Scan for the cell matching the given text and deliver its (x, y) coordinate at center. 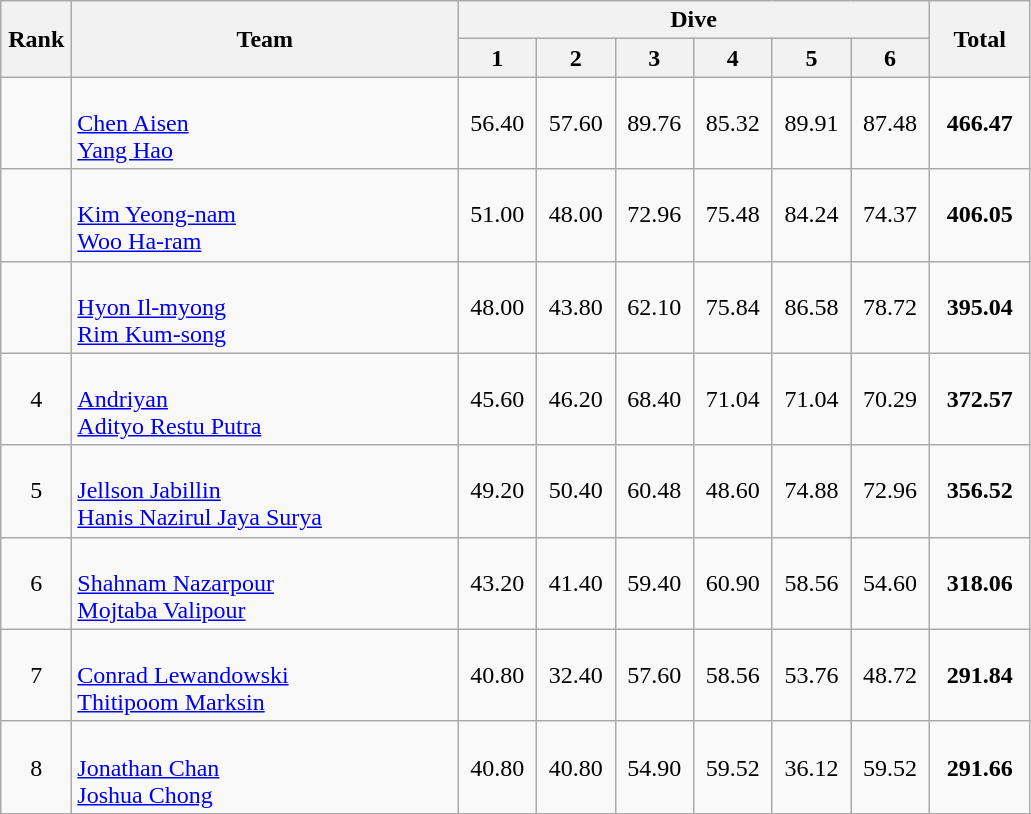
62.10 (654, 307)
43.80 (576, 307)
46.20 (576, 399)
70.29 (890, 399)
56.40 (498, 123)
3 (654, 58)
291.84 (980, 675)
60.48 (654, 491)
45.60 (498, 399)
Jonathan ChanJoshua Chong (265, 767)
Total (980, 39)
87.48 (890, 123)
Dive (694, 20)
Hyon Il-myongRim Kum-song (265, 307)
Team (265, 39)
356.52 (980, 491)
43.20 (498, 583)
395.04 (980, 307)
32.40 (576, 675)
48.60 (734, 491)
36.12 (812, 767)
60.90 (734, 583)
Shahnam NazarpourMojtaba Valipour (265, 583)
54.60 (890, 583)
59.40 (654, 583)
Chen AisenYang Hao (265, 123)
318.06 (980, 583)
68.40 (654, 399)
291.66 (980, 767)
89.91 (812, 123)
Kim Yeong-namWoo Ha-ram (265, 215)
1 (498, 58)
48.72 (890, 675)
54.90 (654, 767)
74.37 (890, 215)
74.88 (812, 491)
372.57 (980, 399)
41.40 (576, 583)
Jellson JabillinHanis Nazirul Jaya Surya (265, 491)
406.05 (980, 215)
78.72 (890, 307)
85.32 (734, 123)
Conrad LewandowskiThitipoom Marksin (265, 675)
53.76 (812, 675)
51.00 (498, 215)
2 (576, 58)
84.24 (812, 215)
Rank (36, 39)
89.76 (654, 123)
7 (36, 675)
49.20 (498, 491)
8 (36, 767)
50.40 (576, 491)
AndriyanAdityo Restu Putra (265, 399)
86.58 (812, 307)
75.48 (734, 215)
466.47 (980, 123)
75.84 (734, 307)
